Identify which cell holds the provided text, then report its (X, Y) central coordinate. 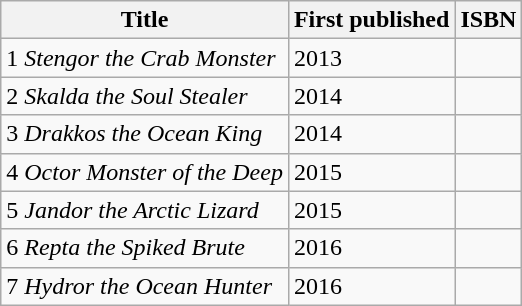
3 Drakkos the Ocean King (145, 134)
5 Jandor the Arctic Lizard (145, 210)
4 Octor Monster of the Deep (145, 172)
6 Repta the Spiked Brute (145, 248)
2 Skalda the Soul Stealer (145, 96)
1 Stengor the Crab Monster (145, 58)
First published (371, 20)
2013 (371, 58)
7 Hydror the Ocean Hunter (145, 286)
ISBN (488, 20)
Title (145, 20)
